Determine the (x, y) coordinate at the center of the cell enclosing the given text.  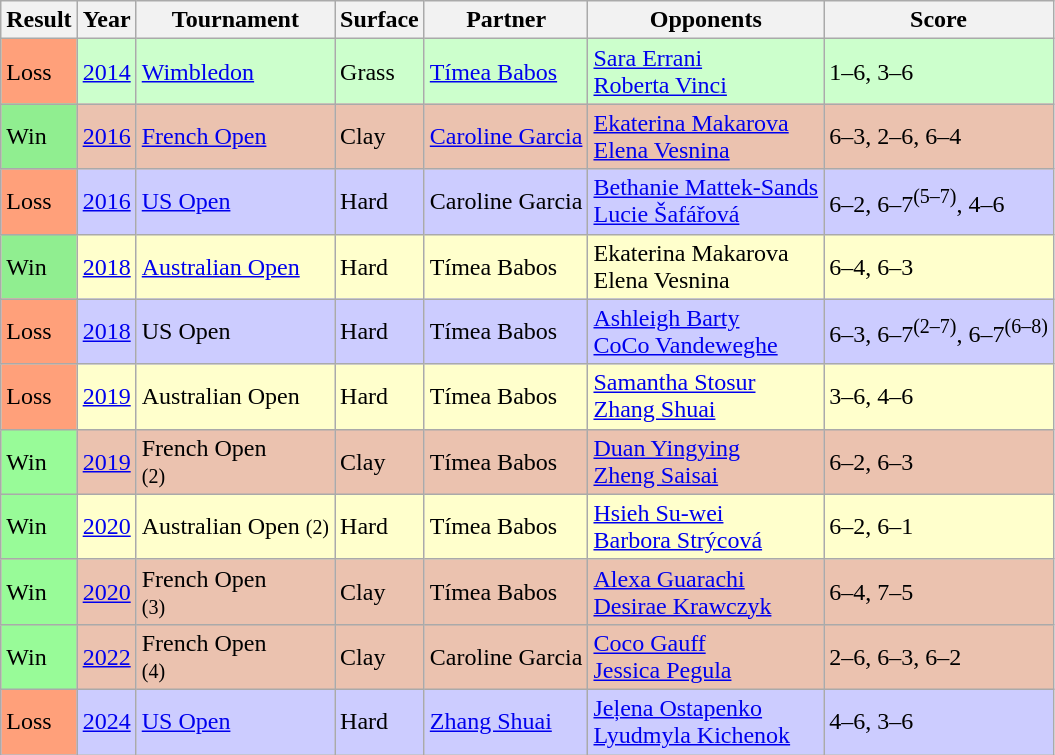
Year (106, 20)
Wimbledon (235, 72)
Score (939, 20)
6–2, 6–1 (939, 526)
Bethanie Mattek-Sands Lucie Šafářová (706, 202)
Duan Yingying Zheng Saisai (706, 462)
6–4, 7–5 (939, 592)
4–6, 3–6 (939, 722)
6–3, 6–7(2–7), 6–7(6–8) (939, 332)
Grass (380, 72)
6–3, 2–6, 6–4 (939, 136)
3–6, 4–6 (939, 396)
French Open(4) (235, 656)
Opponents (706, 20)
French Open (235, 136)
2014 (106, 72)
Sara Errani Roberta Vinci (706, 72)
Result (39, 20)
Samantha Stosur Zhang Shuai (706, 396)
Surface (380, 20)
Coco Gauff Jessica Pegula (706, 656)
Alexa Guarachi Desirae Krawczyk (706, 592)
Jeļena Ostapenko Lyudmyla Kichenok (706, 722)
French Open(2) (235, 462)
1–6, 3–6 (939, 72)
6–4, 6–3 (939, 266)
6–2, 6–7(5–7), 4–6 (939, 202)
French Open(3) (235, 592)
2022 (106, 656)
2024 (106, 722)
Tournament (235, 20)
Australian Open (2) (235, 526)
2–6, 6–3, 6–2 (939, 656)
Hsieh Su-wei Barbora Strýcová (706, 526)
6–2, 6–3 (939, 462)
Partner (506, 20)
Zhang Shuai (506, 722)
Ashleigh Barty CoCo Vandeweghe (706, 332)
